Find where the given text appears and provide that cell's center as [X, Y] coordinate. 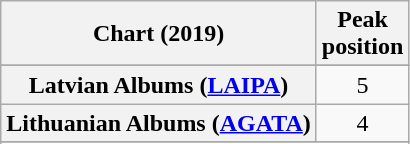
Peakposition [362, 34]
Lithuanian Albums (AGATA) [159, 123]
Chart (2019) [159, 34]
4 [362, 123]
5 [362, 85]
Latvian Albums (LAIPA) [159, 85]
